Identify which cell holds the provided text, then report its (x, y) central coordinate. 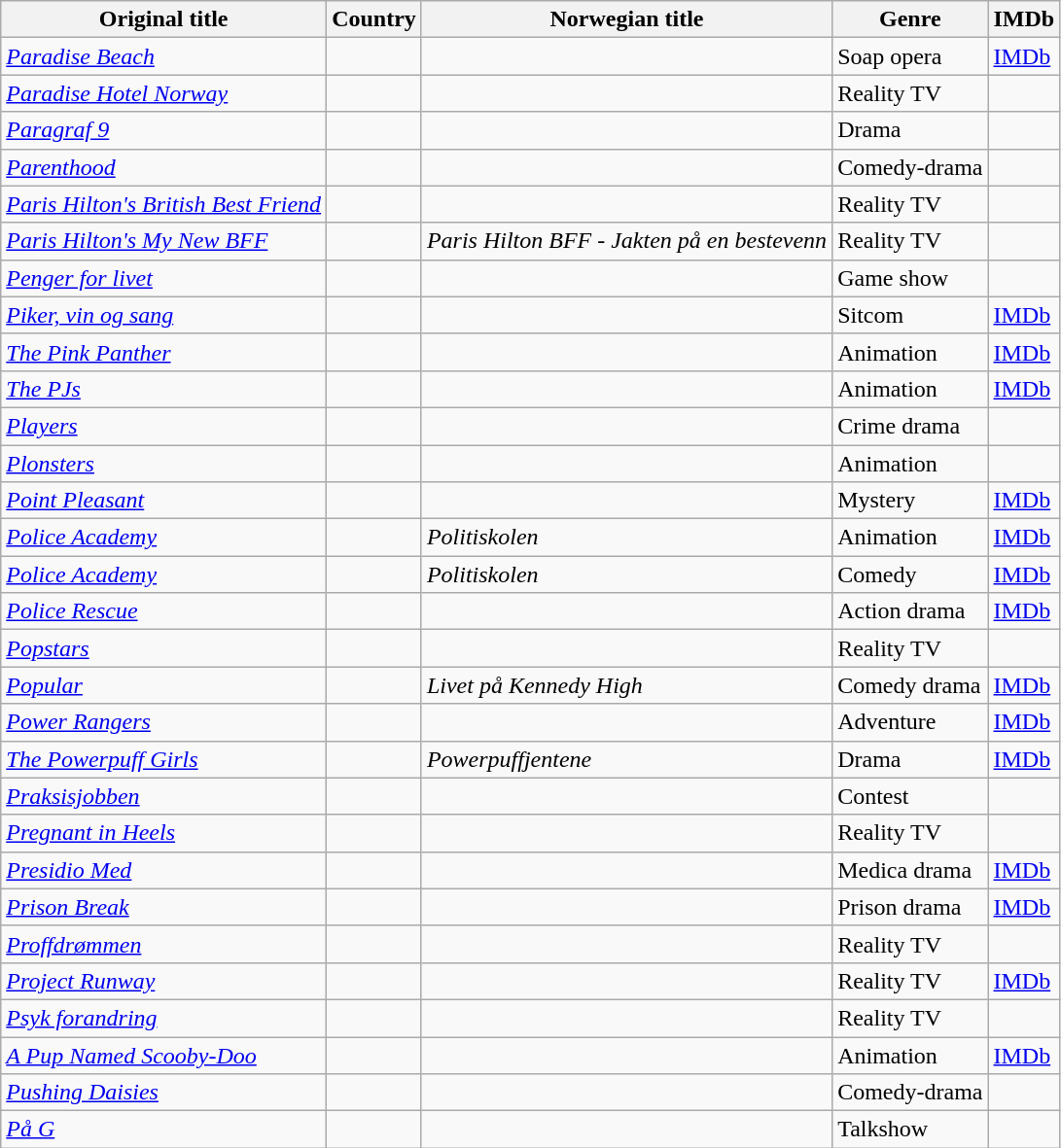
Genre (910, 19)
Psyk forandring (163, 1018)
Paradise Beach (163, 56)
Powerpuffjentene (626, 759)
The Pink Panther (163, 352)
Praksisjobben (163, 796)
Point Pleasant (163, 501)
Sitcom (910, 315)
Comedy (910, 574)
A Pup Named Scooby-Doo (163, 1055)
Mystery (910, 501)
Presidio Med (163, 870)
Paris Hilton's British Best Friend (163, 204)
Prison Break (163, 907)
Penger for livet (163, 278)
Project Runway (163, 981)
Paris Hilton's My New BFF (163, 241)
Paris Hilton BFF - Jakten på en bestevenn (626, 241)
Pushing Daisies (163, 1093)
Crime drama (910, 426)
Paragraf 9 (163, 130)
Prison drama (910, 907)
Livet på Kennedy High (626, 685)
Police Rescue (163, 611)
Paradise Hotel Norway (163, 93)
Players (163, 426)
Medica drama (910, 870)
Contest (910, 796)
Adventure (910, 722)
Talkshow (910, 1130)
Original title (163, 19)
The Powerpuff Girls (163, 759)
Soap opera (910, 56)
Comedy drama (910, 685)
The PJs (163, 389)
Country (374, 19)
Norwegian title (626, 19)
Action drama (910, 611)
Pregnant in Heels (163, 833)
På G (163, 1130)
Plonsters (163, 464)
Popular (163, 685)
Parenthood (163, 167)
Power Rangers (163, 722)
Piker, vin og sang (163, 315)
Popstars (163, 648)
Proffdrømmen (163, 944)
Game show (910, 278)
